Search for the cell housing the specified text and yield its [X, Y] center coordinate. 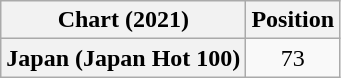
Japan (Japan Hot 100) [124, 58]
73 [293, 58]
Position [293, 20]
Chart (2021) [124, 20]
